Identify which cell holds the provided text, then report its [x, y] central coordinate. 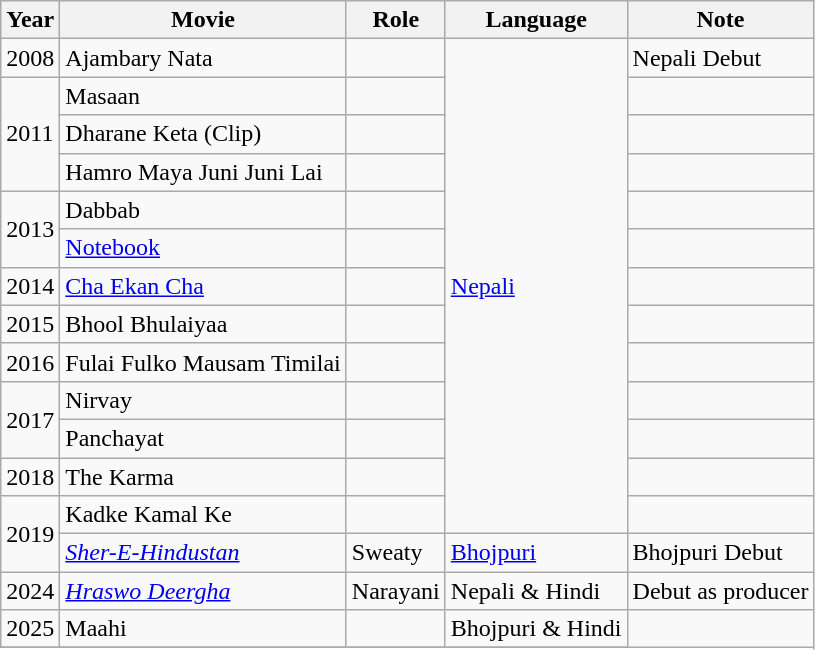
2019 [30, 534]
Maahi [203, 629]
Dabbab [203, 210]
The Karma [203, 477]
Nepali Debut [720, 58]
Hraswo Deergha [203, 591]
Bhojpuri & Hindi [536, 629]
Bhool Bhulaiyaa [203, 324]
Dharane Keta (Clip) [203, 134]
Kadke Kamal Ke [203, 515]
Ajambary Nata [203, 58]
2015 [30, 324]
Fulai Fulko Mausam Timilai [203, 362]
Year [30, 20]
Panchayat [203, 438]
2013 [30, 229]
Cha Ekan Cha [203, 286]
2008 [30, 58]
Sher-E-Hindustan [203, 553]
2016 [30, 362]
2025 [30, 629]
Sweaty [396, 553]
Nepali & Hindi [536, 591]
Nepali [536, 286]
2018 [30, 477]
Note [720, 20]
Debut as producer [720, 591]
Masaan [203, 96]
2014 [30, 286]
Language [536, 20]
Role [396, 20]
Nirvay [203, 400]
2024 [30, 591]
Narayani [396, 591]
Hamro Maya Juni Juni Lai [203, 172]
2017 [30, 419]
Movie [203, 20]
2011 [30, 134]
Notebook [203, 248]
Bhojpuri [536, 553]
Bhojpuri Debut [720, 553]
